Output the (X, Y) coordinate of the center of the cell containing the given text.  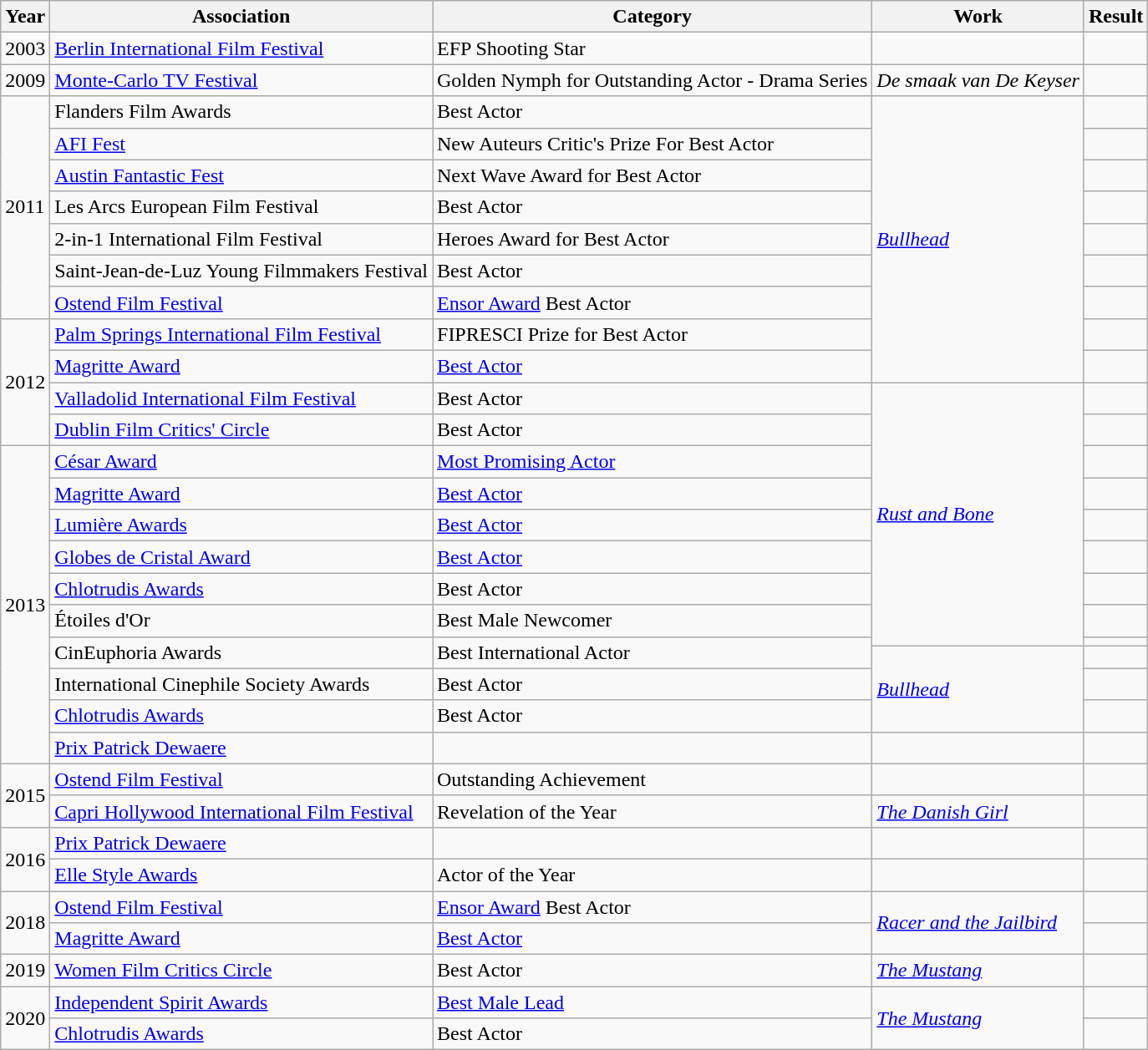
2-in-1 International Film Festival (241, 239)
Best Male Lead (653, 1002)
Category (653, 17)
Capri Hollywood International Film Festival (241, 811)
Étoiles d'Or (241, 621)
Berlin International Film Festival (241, 48)
2016 (25, 859)
Rust and Bone (978, 515)
César Award (241, 462)
Palm Springs International Film Festival (241, 334)
Monte-Carlo TV Festival (241, 80)
Independent Spirit Awards (241, 1002)
Next Wave Award for Best Actor (653, 175)
CinEuphoria Awards (241, 652)
Actor of the Year (653, 875)
International Cinephile Society Awards (241, 684)
AFI Fest (241, 144)
Austin Fantastic Fest (241, 175)
Work (978, 17)
Best Male Newcomer (653, 621)
De smaak van De Keyser (978, 80)
2015 (25, 795)
Elle Style Awards (241, 875)
New Auteurs Critic's Prize For Best Actor (653, 144)
2018 (25, 922)
The Danish Girl (978, 811)
Heroes Award for Best Actor (653, 239)
Les Arcs European Film Festival (241, 207)
EFP Shooting Star (653, 48)
Women Film Critics Circle (241, 971)
Dublin Film Critics' Circle (241, 430)
Flanders Film Awards (241, 112)
2003 (25, 48)
2009 (25, 80)
Outstanding Achievement (653, 779)
Globes de Cristal Award (241, 557)
2013 (25, 605)
Racer and the Jailbird (978, 922)
Lumière Awards (241, 525)
Best International Actor (653, 652)
Result (1115, 17)
Most Promising Actor (653, 462)
Valladolid International Film Festival (241, 398)
Revelation of the Year (653, 811)
Saint-Jean-de-Luz Young Filmmakers Festival (241, 271)
Association (241, 17)
2011 (25, 207)
Year (25, 17)
2020 (25, 1018)
2012 (25, 382)
FIPRESCI Prize for Best Actor (653, 334)
2019 (25, 971)
Golden Nymph for Outstanding Actor - Drama Series (653, 80)
